Detect which cell encompasses the target text, then output its [X, Y] center coordinate. 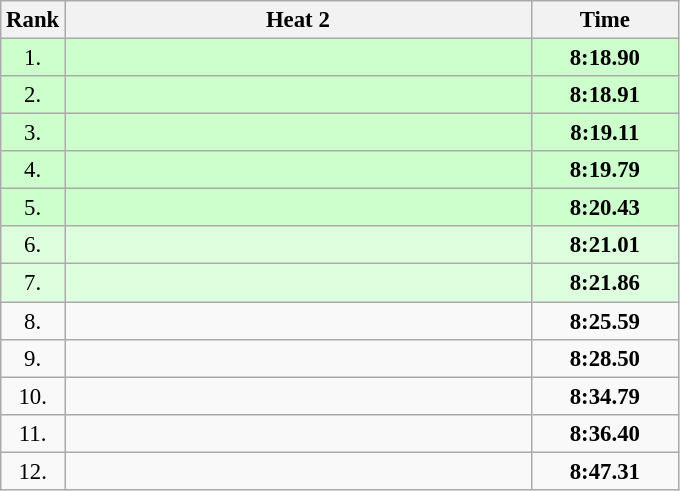
Time [604, 20]
8:28.50 [604, 358]
8:19.79 [604, 170]
8:47.31 [604, 471]
8:18.91 [604, 95]
8:19.11 [604, 133]
Rank [33, 20]
5. [33, 208]
Heat 2 [298, 20]
4. [33, 170]
8:25.59 [604, 321]
8:20.43 [604, 208]
8:21.01 [604, 245]
2. [33, 95]
8:36.40 [604, 433]
8:21.86 [604, 283]
3. [33, 133]
6. [33, 245]
8:18.90 [604, 58]
11. [33, 433]
10. [33, 396]
12. [33, 471]
1. [33, 58]
8:34.79 [604, 396]
8. [33, 321]
9. [33, 358]
7. [33, 283]
